Return [X, Y] of the center of cell containing provided text 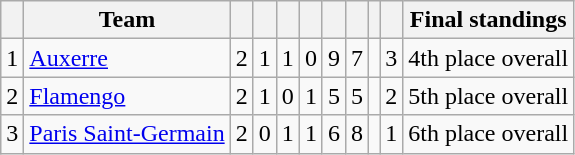
8 [356, 134]
7 [356, 58]
5th place overall [488, 96]
Auxerre [127, 58]
4th place overall [488, 58]
6th place overall [488, 134]
Paris Saint-Germain [127, 134]
Final standings [488, 20]
Flamengo [127, 96]
Team [127, 20]
9 [334, 58]
6 [334, 134]
